Locate the cell with the specified text and output its (x, y) center coordinate. 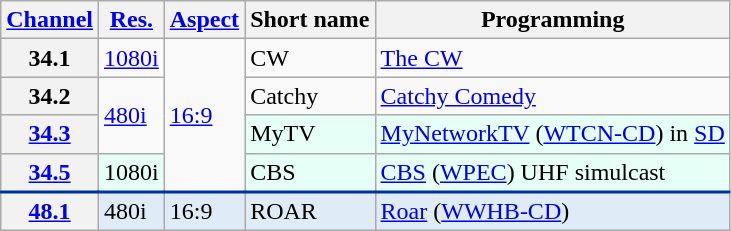
CW (310, 58)
Catchy Comedy (552, 96)
Catchy (310, 96)
34.3 (50, 134)
CBS (WPEC) UHF simulcast (552, 172)
34.1 (50, 58)
34.5 (50, 172)
Programming (552, 20)
34.2 (50, 96)
Channel (50, 20)
Aspect (204, 20)
Roar (WWHB-CD) (552, 212)
MyNetworkTV (WTCN-CD) in SD (552, 134)
MyTV (310, 134)
CBS (310, 172)
Res. (132, 20)
Short name (310, 20)
ROAR (310, 212)
The CW (552, 58)
48.1 (50, 212)
